Identify which cell holds the provided text, then report its [x, y] central coordinate. 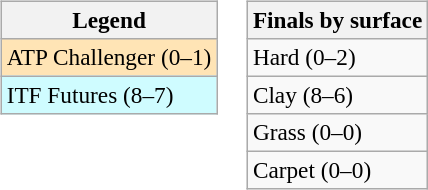
ATP Challenger (0–1) [108, 57]
Hard (0–2) [337, 57]
Carpet (0–0) [337, 171]
Finals by surface [337, 20]
Grass (0–0) [337, 133]
Clay (8–6) [337, 95]
Legend [108, 20]
ITF Futures (8–7) [108, 95]
